Pinpoint the cell where the given text exists, returning its [X, Y] midpoint coordinate. 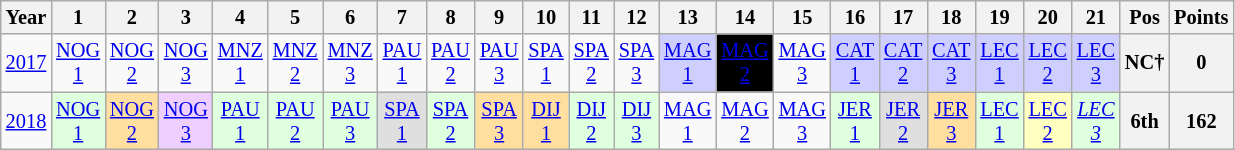
4 [240, 17]
14 [744, 17]
JER2 [903, 121]
11 [592, 17]
CAT2 [903, 63]
7 [402, 17]
5 [296, 17]
21 [1096, 17]
6th [1144, 121]
20 [1048, 17]
MNZ3 [350, 63]
2018 [26, 121]
12 [636, 17]
1 [78, 17]
Year [26, 17]
JER1 [855, 121]
DIJ2 [592, 121]
MNZ1 [240, 63]
18 [951, 17]
Pos [1144, 17]
9 [500, 17]
DIJ3 [636, 121]
NC† [1144, 63]
19 [999, 17]
CAT1 [855, 63]
0 [1201, 63]
Points [1201, 17]
8 [450, 17]
17 [903, 17]
10 [546, 17]
2017 [26, 63]
16 [855, 17]
CAT3 [951, 63]
MNZ2 [296, 63]
15 [802, 17]
6 [350, 17]
162 [1201, 121]
DIJ1 [546, 121]
13 [688, 17]
JER3 [951, 121]
3 [186, 17]
2 [132, 17]
